Scan for the cell matching the given text and deliver its [x, y] coordinate at center. 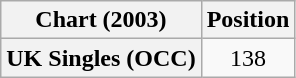
Position [248, 20]
UK Singles (OCC) [101, 58]
138 [248, 58]
Chart (2003) [101, 20]
